Detect which cell encompasses the target text, then output its [X, Y] center coordinate. 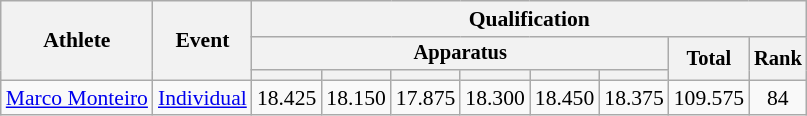
Individual [202, 98]
Rank [778, 58]
18.150 [356, 98]
18.425 [286, 98]
84 [778, 98]
18.300 [494, 98]
17.875 [426, 98]
109.575 [709, 98]
Qualification [530, 19]
18.375 [634, 98]
Event [202, 40]
18.450 [564, 98]
Total [709, 58]
Apparatus [460, 54]
Marco Monteiro [77, 98]
Athlete [77, 40]
